Search for the cell housing the specified text and yield its (x, y) center coordinate. 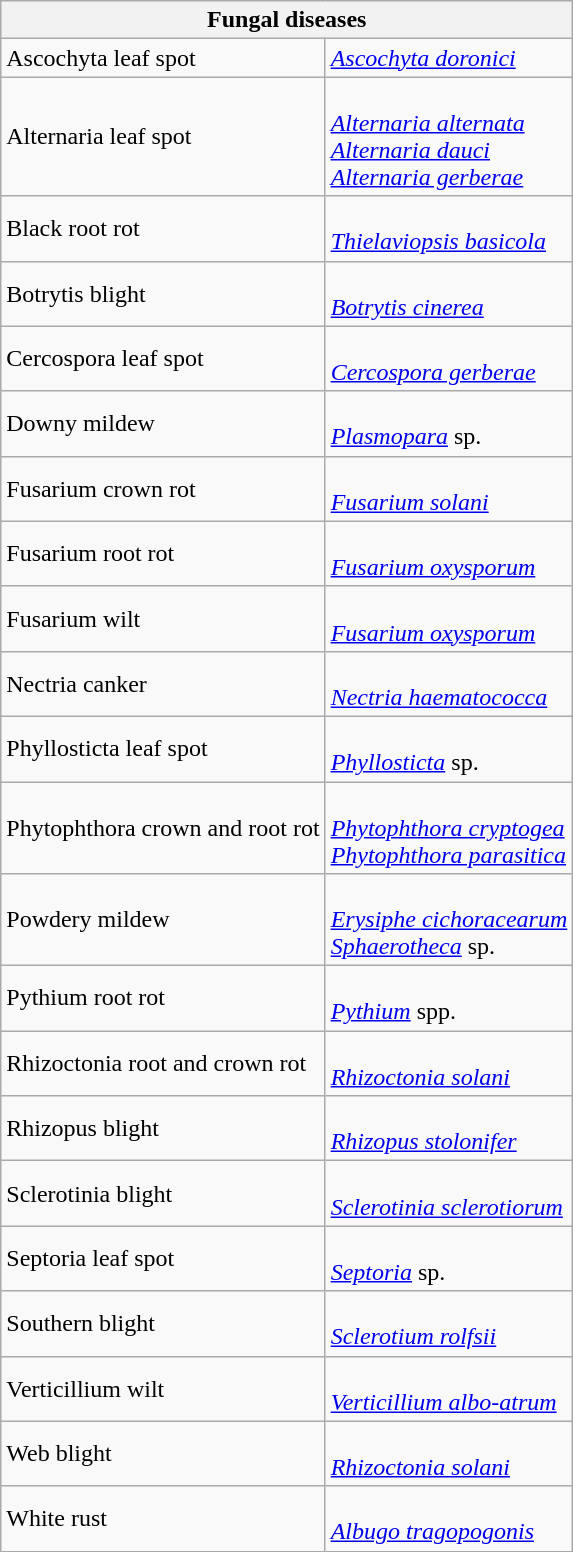
Downy mildew (163, 424)
Phyllosticta leaf spot (163, 748)
Erysiphe cichoracearum Sphaerotheca sp. (449, 920)
Fusarium wilt (163, 618)
Sclerotium rolfsii (449, 1324)
Nectria canker (163, 684)
Phytophthora crown and root rot (163, 828)
Fungal diseases (287, 20)
Sclerotinia blight (163, 1194)
Sclerotinia sclerotiorum (449, 1194)
Botrytis cinerea (449, 294)
Rhizopus blight (163, 1128)
Cercospora gerberae (449, 358)
Thielaviopsis basicola (449, 228)
Septoria leaf spot (163, 1258)
Rhizoctonia root and crown rot (163, 1064)
Verticillium wilt (163, 1388)
Plasmopara sp. (449, 424)
Nectria haematococca (449, 684)
Phytophthora cryptogea Phytophthora parasitica (449, 828)
Ascochyta doronici (449, 58)
Powdery mildew (163, 920)
Verticillium albo-atrum (449, 1388)
Alternaria leaf spot (163, 136)
White rust (163, 1518)
Pythium root rot (163, 998)
Black root rot (163, 228)
Southern blight (163, 1324)
Ascochyta leaf spot (163, 58)
Phyllosticta sp. (449, 748)
Albugo tragopogonis (449, 1518)
Septoria sp. (449, 1258)
Fusarium root rot (163, 554)
Fusarium solani (449, 488)
Rhizopus stolonifer (449, 1128)
Cercospora leaf spot (163, 358)
Alternaria alternata Alternaria dauci Alternaria gerberae (449, 136)
Web blight (163, 1454)
Botrytis blight (163, 294)
Pythium spp. (449, 998)
Fusarium crown rot (163, 488)
